Scan for the cell matching the given text and deliver its [X, Y] coordinate at center. 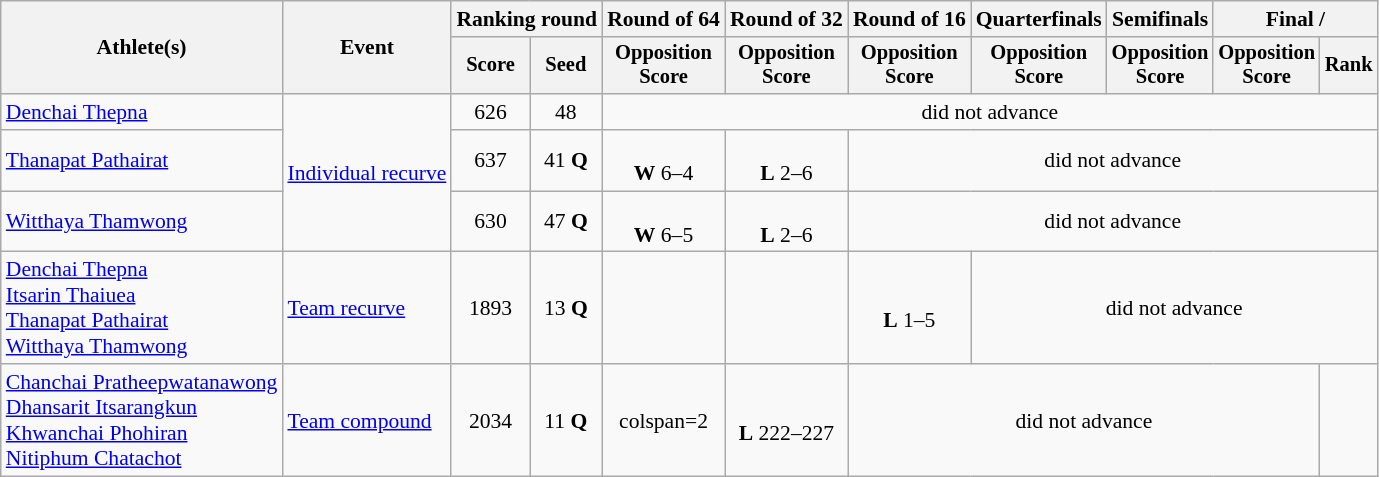
48 [566, 112]
Seed [566, 66]
Denchai Thepna [142, 112]
W 6–5 [664, 222]
Rank [1349, 66]
Thanapat Pathairat [142, 160]
Round of 16 [910, 19]
Ranking round [526, 19]
W 6–4 [664, 160]
Event [366, 48]
Round of 64 [664, 19]
Denchai Thepna Itsarin Thaiuea Thanapat Pathairat Witthaya Thamwong [142, 308]
47 Q [566, 222]
Individual recurve [366, 173]
41 Q [566, 160]
L 222–227 [786, 420]
Team compound [366, 420]
Witthaya Thamwong [142, 222]
2034 [490, 420]
Final / [1295, 19]
630 [490, 222]
Quarterfinals [1039, 19]
Round of 32 [786, 19]
Team recurve [366, 308]
637 [490, 160]
1893 [490, 308]
626 [490, 112]
Chanchai Pratheepwatanawong Dhansarit Itsarangkun Khwanchai Phohiran Nitiphum Chatachot [142, 420]
11 Q [566, 420]
Semifinals [1160, 19]
Score [490, 66]
L 1–5 [910, 308]
colspan=2 [664, 420]
13 Q [566, 308]
Athlete(s) [142, 48]
